Identify which cell holds the provided text, then report its (X, Y) central coordinate. 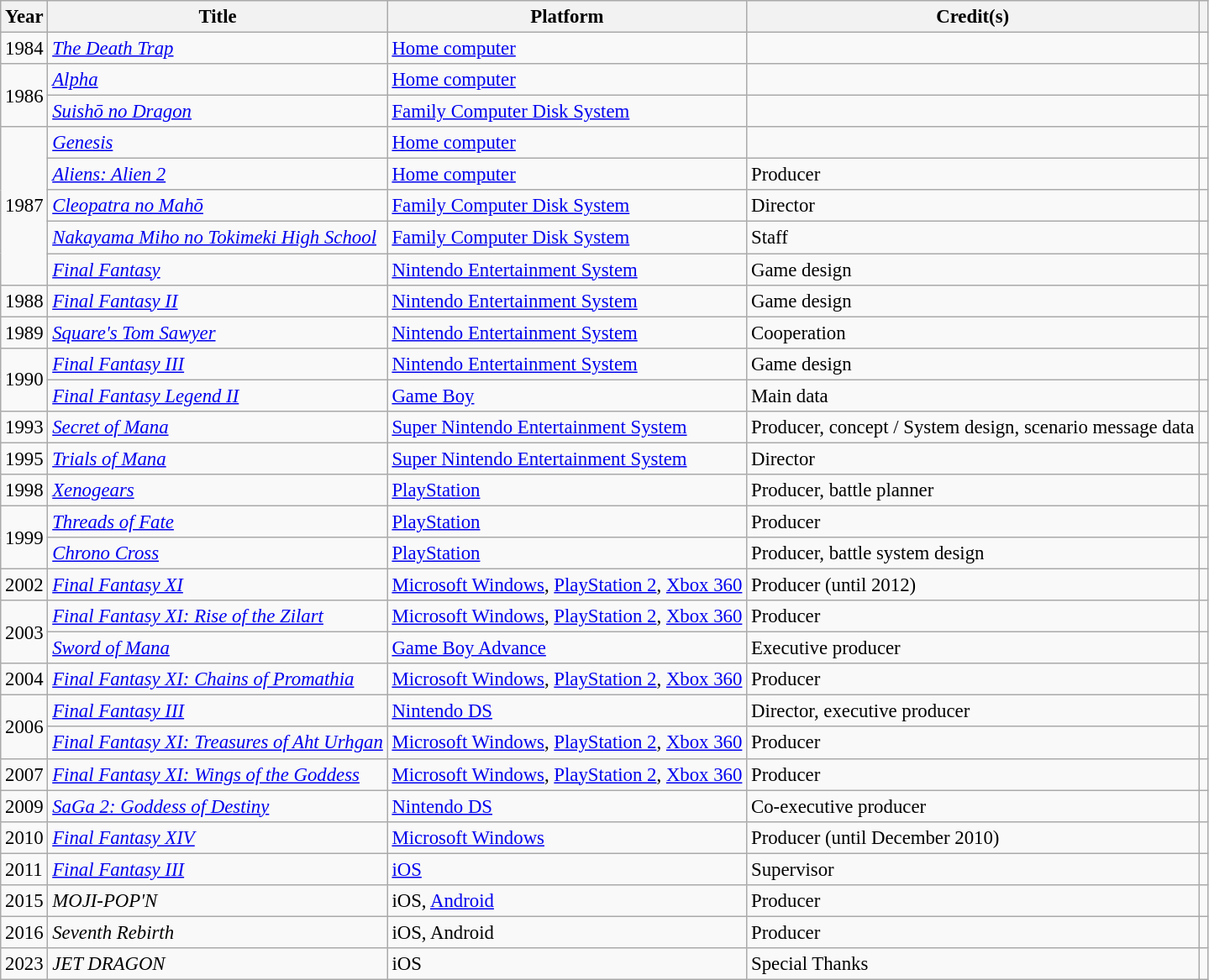
Main data (973, 396)
2004 (24, 679)
2009 (24, 806)
Credit(s) (973, 17)
MOJI-POP'N (218, 901)
Seventh Rebirth (218, 932)
1988 (24, 301)
Nakayama Miho no Tokimeki High School (218, 238)
Special Thanks (973, 964)
1986 (24, 96)
Supervisor (973, 869)
Cleopatra no Mahō (218, 206)
Aliens: Alien 2 (218, 175)
2002 (24, 585)
Co-executive producer (973, 806)
Genesis (218, 143)
Producer (until December 2010) (973, 837)
Xenogears (218, 490)
1995 (24, 459)
Secret of Mana (218, 427)
Year (24, 17)
1998 (24, 490)
Game Boy (567, 396)
Square's Tom Sawyer (218, 333)
Chrono Cross (218, 553)
1989 (24, 333)
Final Fantasy II (218, 301)
Producer (until 2012) (973, 585)
Producer, concept / System design, scenario message data (973, 427)
Final Fantasy XI: Wings of the Goddess (218, 774)
Platform (567, 17)
The Death Trap (218, 49)
Microsoft Windows (567, 837)
2007 (24, 774)
Director, executive producer (973, 711)
Final Fantasy XI: Rise of the Zilart (218, 616)
Executive producer (973, 648)
1999 (24, 537)
2016 (24, 932)
Producer, battle system design (973, 553)
Staff (973, 238)
1990 (24, 380)
Suishō no Dragon (218, 112)
2023 (24, 964)
Final Fantasy Legend II (218, 396)
2015 (24, 901)
Alpha (218, 80)
Producer, battle planner (973, 490)
Final Fantasy XI: Chains of Promathia (218, 679)
Sword of Mana (218, 648)
Title (218, 17)
SaGa 2: Goddess of Destiny (218, 806)
Trials of Mana (218, 459)
2011 (24, 869)
Game Boy Advance (567, 648)
1993 (24, 427)
Threads of Fate (218, 521)
JET DRAGON (218, 964)
1984 (24, 49)
Final Fantasy (218, 270)
1987 (24, 206)
2003 (24, 631)
Final Fantasy XIV (218, 837)
Final Fantasy XI: Treasures of Aht Urhgan (218, 743)
Final Fantasy XI (218, 585)
2010 (24, 837)
2006 (24, 727)
Cooperation (973, 333)
